Determine the (X, Y) coordinate at the center of the cell enclosing the given text.  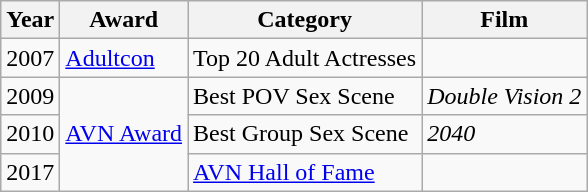
AVN Hall of Fame (305, 172)
Best Group Sex Scene (305, 134)
Category (305, 20)
2009 (30, 96)
Film (504, 20)
Award (124, 20)
2010 (30, 134)
2017 (30, 172)
Year (30, 20)
Top 20 Adult Actresses (305, 58)
2040 (504, 134)
Double Vision 2 (504, 96)
AVN Award (124, 134)
Best POV Sex Scene (305, 96)
2007 (30, 58)
Adultcon (124, 58)
